Identify which cell holds the provided text, then report its (X, Y) central coordinate. 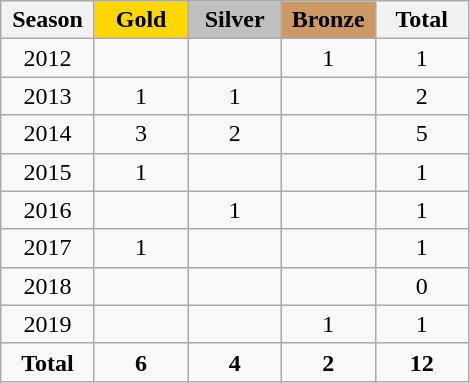
0 (422, 286)
Season (48, 20)
12 (422, 362)
Silver (235, 20)
2016 (48, 210)
2015 (48, 172)
2013 (48, 96)
6 (141, 362)
2012 (48, 58)
3 (141, 134)
4 (235, 362)
2014 (48, 134)
Gold (141, 20)
2019 (48, 324)
Bronze (328, 20)
5 (422, 134)
2017 (48, 248)
2018 (48, 286)
